Pinpoint the cell where the given text exists, returning its [x, y] midpoint coordinate. 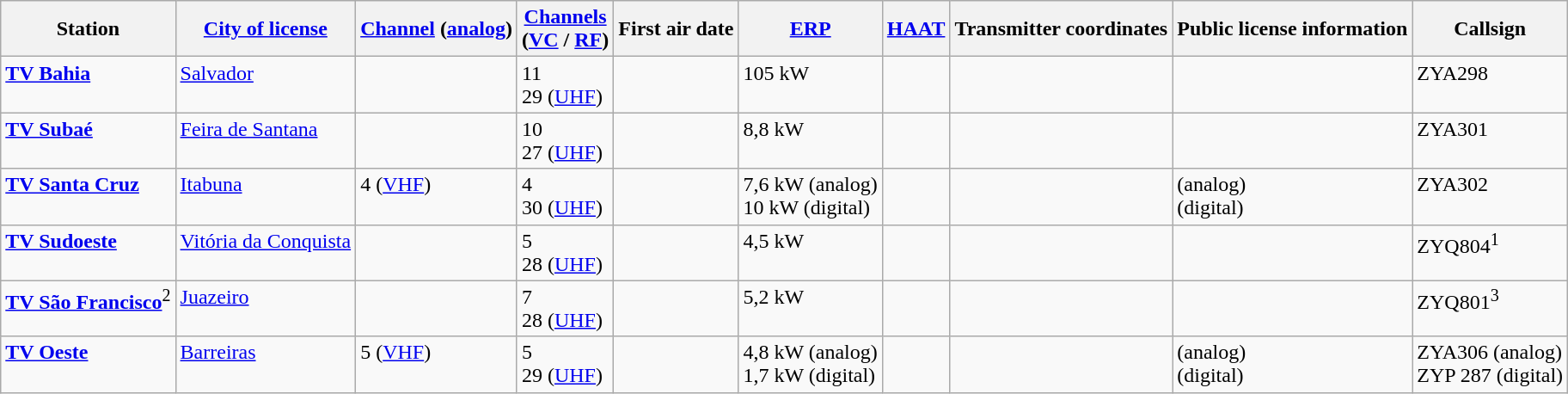
ZYA298 [1491, 84]
TV Bahia [88, 84]
8,8 kW [810, 141]
5 (VHF) [437, 365]
1129 (UHF) [565, 84]
ZYA302 [1491, 196]
Juazeiro [266, 308]
ZYA306 (analog)ZYP 287 (digital) [1491, 365]
7,6 kW (analog)10 kW (digital) [810, 196]
4 (VHF) [437, 196]
First air date [676, 29]
105 kW [810, 84]
Channel (analog) [437, 29]
Salvador [266, 84]
TV Santa Cruz [88, 196]
5,2 kW [810, 308]
TV São Francisco2 [88, 308]
TV Sudoeste [88, 253]
528 (UHF) [565, 253]
529 (UHF) [565, 365]
Callsign [1491, 29]
Barreiras [266, 365]
Feira de Santana [266, 141]
Channels(VC / RF) [565, 29]
Transmitter coordinates [1061, 29]
ZYA301 [1491, 141]
430 (UHF) [565, 196]
Station [88, 29]
Vitória da Conquista [266, 253]
728 (UHF) [565, 308]
4,8 kW (analog)1,7 kW (digital) [810, 365]
1027 (UHF) [565, 141]
ZYQ8041 [1491, 253]
TV Oeste [88, 365]
4,5 kW [810, 253]
ERP [810, 29]
HAAT [916, 29]
ZYQ8013 [1491, 308]
Public license information [1293, 29]
TV Subaé [88, 141]
Itabuna [266, 196]
City of license [266, 29]
